For the text-containing cell, return its midpoint in (x, y) coordinate format. 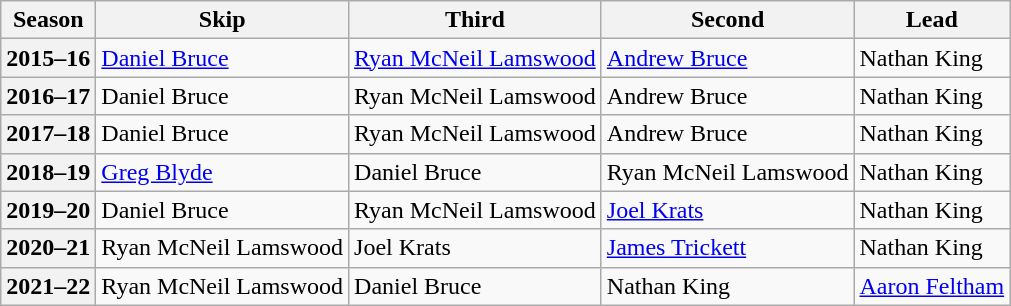
James Trickett (728, 248)
Greg Blyde (222, 172)
2016–17 (48, 96)
2021–22 (48, 286)
Third (476, 20)
Aaron Feltham (932, 286)
2020–21 (48, 248)
Skip (222, 20)
2017–18 (48, 134)
Season (48, 20)
Lead (932, 20)
Second (728, 20)
2019–20 (48, 210)
2018–19 (48, 172)
2015–16 (48, 58)
